Return (x, y) of the center of cell containing provided text 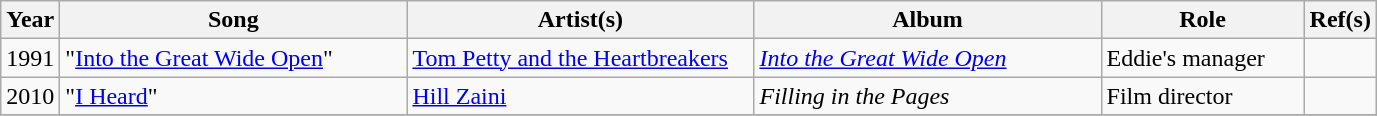
Tom Petty and the Heartbreakers (580, 58)
2010 (30, 96)
Hill Zaini (580, 96)
Ref(s) (1340, 20)
Into the Great Wide Open (928, 58)
Song (234, 20)
"Into the Great Wide Open" (234, 58)
Filling in the Pages (928, 96)
Role (1202, 20)
Film director (1202, 96)
1991 (30, 58)
"I Heard" (234, 96)
Year (30, 20)
Album (928, 20)
Artist(s) (580, 20)
Eddie's manager (1202, 58)
